Output the (x, y) coordinate of the center of the cell containing the given text.  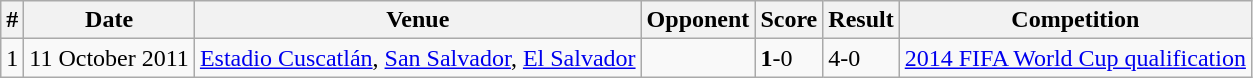
Result (861, 20)
11 October 2011 (110, 58)
Estadio Cuscatlán, San Salvador, El Salvador (418, 58)
1-0 (789, 58)
2014 FIFA World Cup qualification (1075, 58)
Score (789, 20)
Venue (418, 20)
# (12, 20)
Opponent (698, 20)
4-0 (861, 58)
Date (110, 20)
Competition (1075, 20)
1 (12, 58)
